Locate the cell with the specified text and output its [x, y] center coordinate. 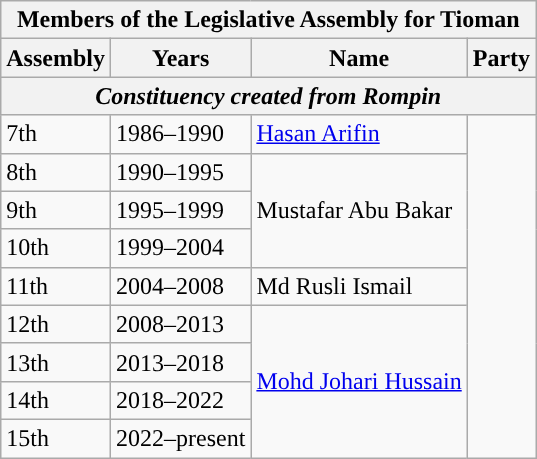
2018–2022 [180, 400]
15th [56, 438]
1995–1999 [180, 210]
Hasan Arifin [359, 134]
Mohd Johari Hussain [359, 381]
2008–2013 [180, 324]
7th [56, 134]
8th [56, 172]
Assembly [56, 58]
13th [56, 362]
2022–present [180, 438]
1986–1990 [180, 134]
Members of the Legislative Assembly for Tioman [268, 20]
Party [501, 58]
Md Rusli Ismail [359, 286]
2013–2018 [180, 362]
9th [56, 210]
2004–2008 [180, 286]
12th [56, 324]
10th [56, 248]
Mustafar Abu Bakar [359, 210]
Years [180, 58]
Constituency created from Rompin [268, 96]
11th [56, 286]
Name [359, 58]
1999–2004 [180, 248]
14th [56, 400]
1990–1995 [180, 172]
